Scan for the cell matching the given text and deliver its (X, Y) coordinate at center. 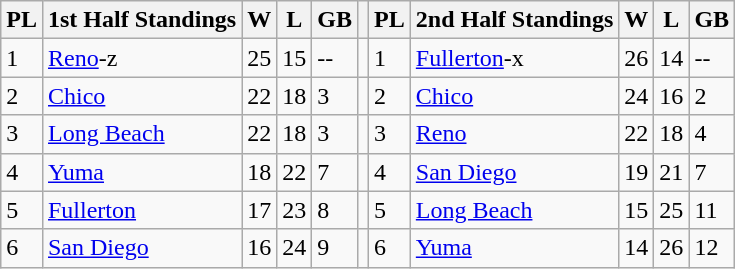
21 (672, 172)
9 (335, 248)
1st Half Standings (142, 20)
Fullerton-x (514, 58)
Reno (514, 134)
12 (712, 248)
19 (636, 172)
Fullerton (142, 210)
2nd Half Standings (514, 20)
8 (335, 210)
17 (260, 210)
Reno-z (142, 58)
11 (712, 210)
23 (294, 210)
